Capture the cell that displays the provided text and extract its [X, Y] central coordinate. 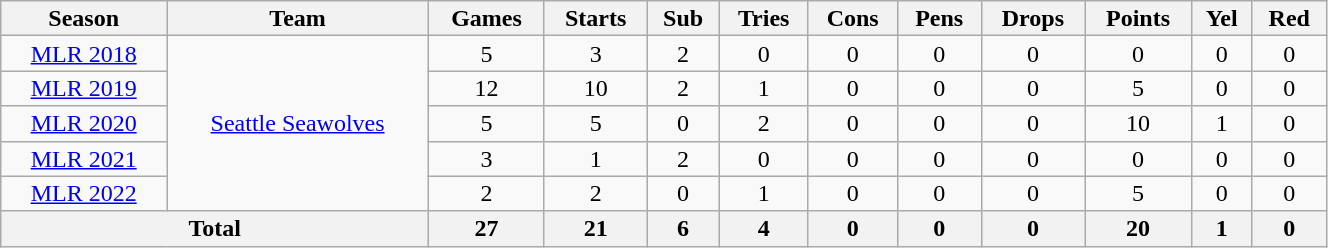
4 [764, 228]
MLR 2018 [84, 54]
20 [1138, 228]
MLR 2020 [84, 124]
MLR 2019 [84, 88]
Starts [596, 18]
Games [487, 18]
Seattle Seawolves [298, 124]
27 [487, 228]
Red [1289, 18]
Yel [1222, 18]
Tries [764, 18]
21 [596, 228]
Team [298, 18]
Sub [683, 18]
6 [683, 228]
MLR 2021 [84, 158]
12 [487, 88]
Cons [852, 18]
Pens [939, 18]
Points [1138, 18]
Total [215, 228]
Drops [1033, 18]
Season [84, 18]
MLR 2022 [84, 194]
